Capture the cell that displays the provided text and extract its [X, Y] central coordinate. 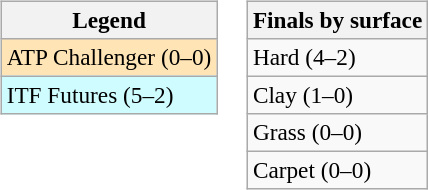
Hard (4–2) [337, 57]
ITF Futures (5–2) [108, 95]
Carpet (0–0) [337, 171]
Grass (0–0) [337, 133]
ATP Challenger (0–0) [108, 57]
Legend [108, 20]
Finals by surface [337, 20]
Clay (1–0) [337, 95]
